Return [x, y] of the center of cell containing provided text 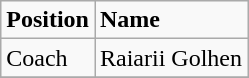
Raiarii Golhen [170, 58]
Coach [48, 58]
Position [48, 20]
Name [170, 20]
